For the text-containing cell, return its midpoint in [X, Y] coordinate format. 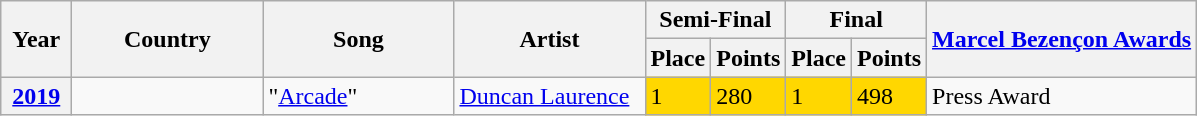
Semi-Final [716, 20]
Marcel Bezençon Awards [1062, 39]
2019 [36, 96]
Year [36, 39]
"Arcade" [358, 96]
280 [748, 96]
498 [888, 96]
Song [358, 39]
Country [168, 39]
Final [856, 20]
Duncan Laurence [550, 96]
Artist [550, 39]
Press Award [1062, 96]
